Output the (x, y) coordinate of the center of the cell containing the given text.  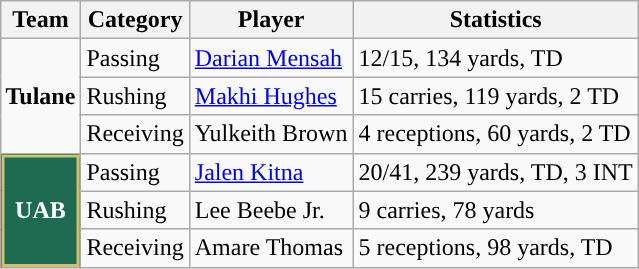
20/41, 239 yards, TD, 3 INT (496, 172)
Player (271, 20)
Jalen Kitna (271, 172)
Amare Thomas (271, 248)
12/15, 134 yards, TD (496, 58)
Tulane (40, 96)
Yulkeith Brown (271, 134)
Statistics (496, 20)
Lee Beebe Jr. (271, 210)
5 receptions, 98 yards, TD (496, 248)
Darian Mensah (271, 58)
9 carries, 78 yards (496, 210)
4 receptions, 60 yards, 2 TD (496, 134)
UAB (40, 210)
15 carries, 119 yards, 2 TD (496, 96)
Team (40, 20)
Category (135, 20)
Makhi Hughes (271, 96)
